Search for the cell housing the specified text and yield its [X, Y] center coordinate. 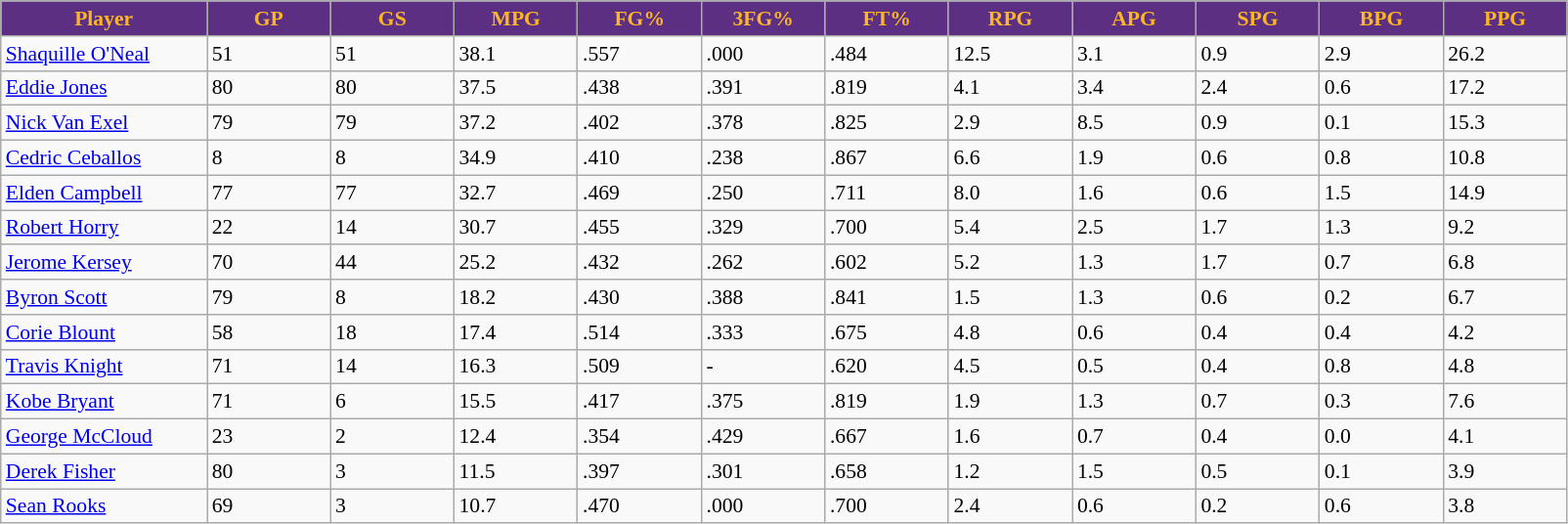
14.9 [1505, 193]
.825 [887, 123]
Jerome Kersey [104, 263]
8.5 [1134, 123]
12.5 [1010, 54]
.262 [762, 263]
.711 [887, 193]
6 [392, 402]
- [762, 367]
6.7 [1505, 297]
Cedric Ceballos [104, 158]
.397 [639, 471]
.429 [762, 437]
.378 [762, 123]
.329 [762, 228]
15.3 [1505, 123]
Shaquille O'Neal [104, 54]
.602 [887, 263]
Travis Knight [104, 367]
44 [392, 263]
1.2 [1010, 471]
.391 [762, 88]
.250 [762, 193]
3.9 [1505, 471]
8.0 [1010, 193]
32.7 [516, 193]
37.2 [516, 123]
9.2 [1505, 228]
3.4 [1134, 88]
18.2 [516, 297]
4.5 [1010, 367]
.333 [762, 332]
4.2 [1505, 332]
38.1 [516, 54]
Kobe Bryant [104, 402]
Robert Horry [104, 228]
.514 [639, 332]
18 [392, 332]
.410 [639, 158]
.867 [887, 158]
.417 [639, 402]
23 [269, 437]
69 [269, 506]
37.5 [516, 88]
GP [269, 19]
.469 [639, 193]
3.1 [1134, 54]
PPG [1505, 19]
RPG [1010, 19]
BPG [1381, 19]
17.4 [516, 332]
12.4 [516, 437]
58 [269, 332]
7.6 [1505, 402]
APG [1134, 19]
.388 [762, 297]
.470 [639, 506]
0.3 [1381, 402]
SPG [1257, 19]
GS [392, 19]
16.3 [516, 367]
Derek Fisher [104, 471]
Nick Van Exel [104, 123]
17.2 [1505, 88]
Elden Campbell [104, 193]
2.5 [1134, 228]
5.4 [1010, 228]
70 [269, 263]
10.7 [516, 506]
25.2 [516, 263]
George McCloud [104, 437]
30.7 [516, 228]
.301 [762, 471]
26.2 [1505, 54]
6.6 [1010, 158]
2 [392, 437]
.432 [639, 263]
Eddie Jones [104, 88]
11.5 [516, 471]
FT% [887, 19]
34.9 [516, 158]
.658 [887, 471]
5.2 [1010, 263]
.841 [887, 297]
.557 [639, 54]
.455 [639, 228]
22 [269, 228]
3FG% [762, 19]
Byron Scott [104, 297]
15.5 [516, 402]
3.8 [1505, 506]
.354 [639, 437]
6.8 [1505, 263]
.402 [639, 123]
.375 [762, 402]
.438 [639, 88]
Corie Blount [104, 332]
.430 [639, 297]
FG% [639, 19]
Player [104, 19]
.509 [639, 367]
10.8 [1505, 158]
Sean Rooks [104, 506]
.238 [762, 158]
.667 [887, 437]
0.0 [1381, 437]
MPG [516, 19]
.484 [887, 54]
.620 [887, 367]
.675 [887, 332]
